Provide the [x, y] coordinate of the cell's center where the given text is located.  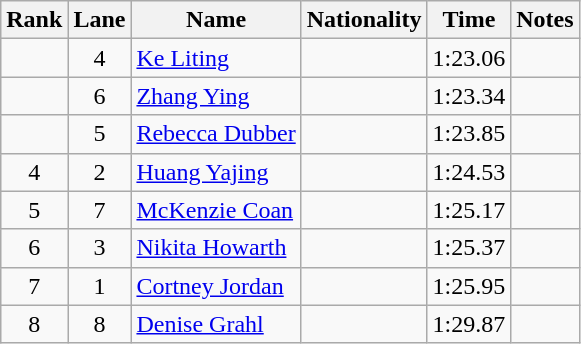
1 [100, 286]
1:25.37 [469, 248]
1:24.53 [469, 172]
1:25.17 [469, 210]
Rebecca Dubber [216, 134]
Huang Yajing [216, 172]
Zhang Ying [216, 96]
Rank [34, 20]
Nationality [364, 20]
Cortney Jordan [216, 286]
McKenzie Coan [216, 210]
Lane [100, 20]
1:29.87 [469, 324]
Ke Liting [216, 58]
3 [100, 248]
Time [469, 20]
Name [216, 20]
1:23.34 [469, 96]
1:23.06 [469, 58]
2 [100, 172]
1:25.95 [469, 286]
1:23.85 [469, 134]
Notes [545, 20]
Denise Grahl [216, 324]
Nikita Howarth [216, 248]
